Pinpoint the cell where the given text exists, returning its [X, Y] midpoint coordinate. 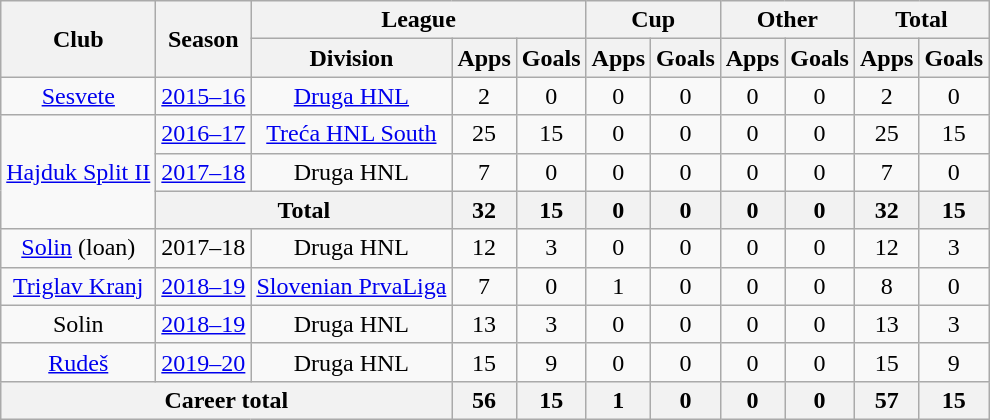
Triglav Kranj [78, 286]
Other [787, 20]
2019–20 [204, 362]
57 [886, 400]
Solin (loan) [78, 248]
Division [352, 58]
2016–17 [204, 134]
Club [78, 39]
Hajduk Split II [78, 172]
Career total [226, 400]
League [418, 20]
Slovenian PrvaLiga [352, 286]
56 [484, 400]
Sesvete [78, 96]
2015–16 [204, 96]
8 [886, 286]
Cup [653, 20]
Season [204, 39]
Solin [78, 324]
Treća HNL South [352, 134]
Rudeš [78, 362]
